Provide the (X, Y) coordinate of the cell's center where the given text is located.  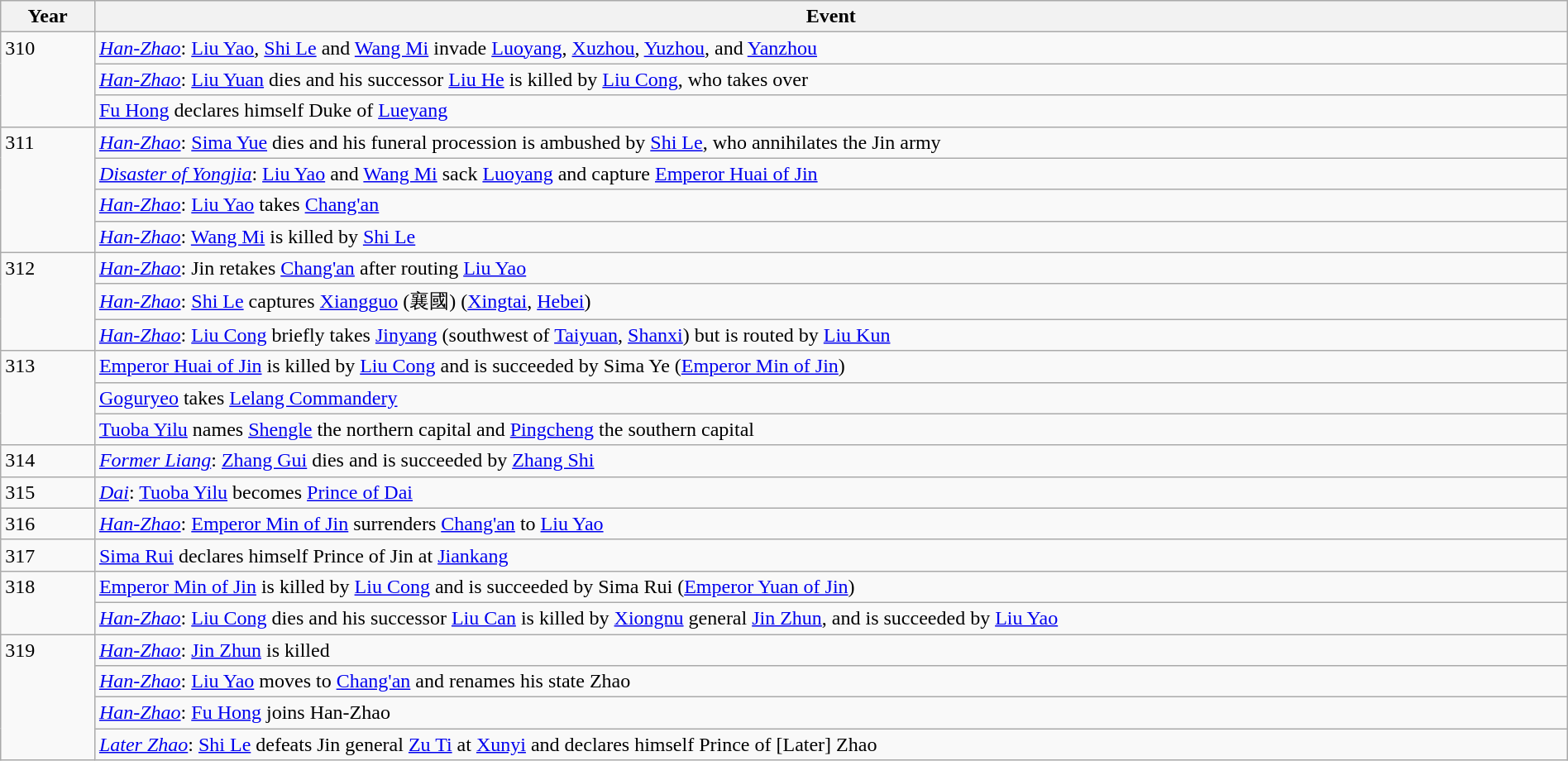
Han-Zhao: Emperor Min of Jin surrenders Chang'an to Liu Yao (830, 524)
312 (48, 301)
Han-Zhao: Jin retakes Chang'an after routing Liu Yao (830, 268)
Han-Zhao: Fu Hong joins Han-Zhao (830, 713)
Goguryeo takes Lelang Commandery (830, 398)
Han-Zhao: Shi Le captures Xiangguo (襄國) (Xingtai, Hebei) (830, 301)
310 (48, 79)
Han-Zhao: Liu Yuan dies and his successor Liu He is killed by Liu Cong, who takes over (830, 79)
Han-Zhao: Jin Zhun is killed (830, 649)
311 (48, 189)
316 (48, 524)
Dai: Tuoba Yilu becomes Prince of Dai (830, 492)
Former Liang: Zhang Gui dies and is succeeded by Zhang Shi (830, 461)
Han-Zhao: Liu Cong briefly takes Jinyang (southwest of Taiyuan, Shanxi) but is routed by Liu Kun (830, 335)
Emperor Min of Jin is killed by Liu Cong and is succeeded by Sima Rui (Emperor Yuan of Jin) (830, 586)
314 (48, 461)
Year (48, 17)
Sima Rui declares himself Prince of Jin at Jiankang (830, 555)
Fu Hong declares himself Duke of Lueyang (830, 111)
Han-Zhao: Liu Yao, Shi Le and Wang Mi invade Luoyang, Xuzhou, Yuzhou, and Yanzhou (830, 48)
Han-Zhao: Liu Yao moves to Chang'an and renames his state Zhao (830, 682)
Event (830, 17)
Disaster of Yongjia: Liu Yao and Wang Mi sack Luoyang and capture Emperor Huai of Jin (830, 174)
Han-Zhao: Liu Cong dies and his successor Liu Can is killed by Xiongnu general Jin Zhun, and is succeeded by Liu Yao (830, 618)
Han-Zhao: Liu Yao takes Chang'an (830, 205)
Later Zhao: Shi Le defeats Jin general Zu Ti at Xunyi and declares himself Prince of [Later] Zhao (830, 744)
Han-Zhao: Sima Yue dies and his funeral procession is ambushed by Shi Le, who annihilates the Jin army (830, 142)
Emperor Huai of Jin is killed by Liu Cong and is succeeded by Sima Ye (Emperor Min of Jin) (830, 366)
318 (48, 602)
Tuoba Yilu names Shengle the northern capital and Pingcheng the southern capital (830, 429)
Han-Zhao: Wang Mi is killed by Shi Le (830, 237)
315 (48, 492)
313 (48, 398)
319 (48, 696)
317 (48, 555)
